Pinpoint the cell where the given text exists, returning its [x, y] midpoint coordinate. 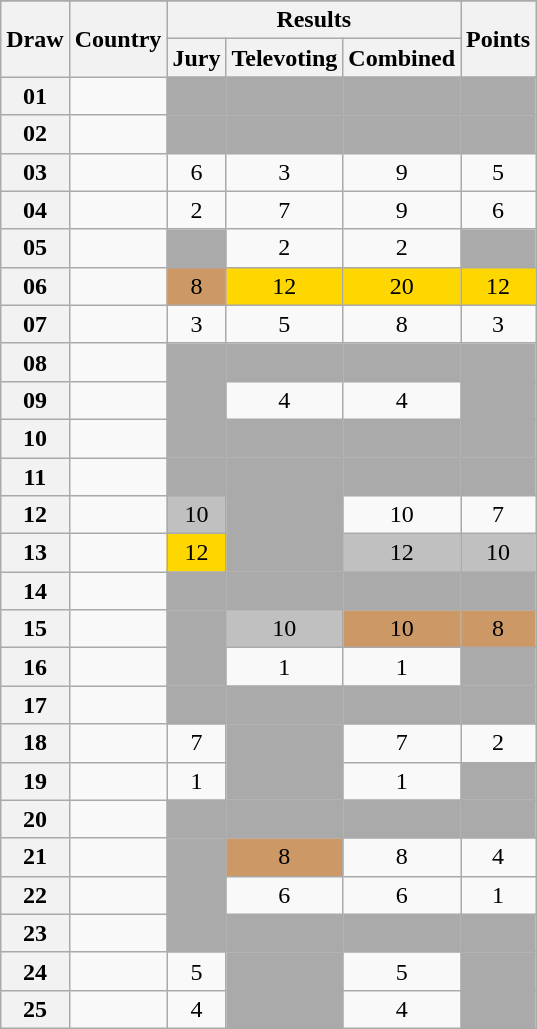
Televoting [284, 58]
16 [35, 667]
11 [35, 477]
17 [35, 705]
03 [35, 172]
14 [35, 591]
23 [35, 933]
Country [118, 39]
Combined [402, 58]
Points [498, 39]
08 [35, 362]
05 [35, 248]
25 [35, 1009]
06 [35, 286]
13 [35, 553]
07 [35, 324]
21 [35, 857]
15 [35, 629]
04 [35, 210]
02 [35, 134]
Jury [196, 58]
18 [35, 743]
Results [314, 20]
22 [35, 895]
19 [35, 781]
09 [35, 400]
24 [35, 971]
Draw [35, 39]
01 [35, 96]
